Return the (X, Y) coordinate for the center point of the cell that contains the specified text.  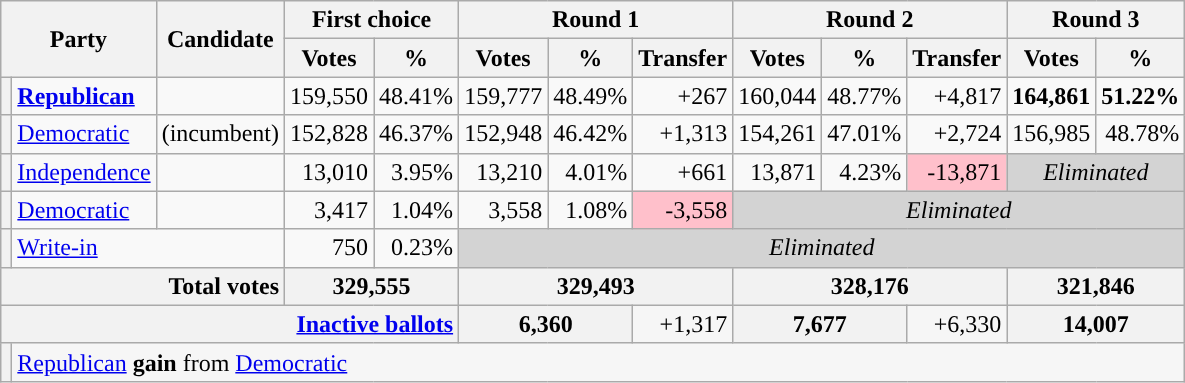
0.23% (416, 248)
-13,871 (957, 172)
Party (78, 39)
Total votes (143, 286)
Candidate (220, 39)
Republican gain from Democratic (598, 362)
13,210 (504, 172)
164,861 (1052, 96)
+1,313 (683, 134)
Inactive ballots (230, 324)
+6,330 (957, 324)
152,948 (504, 134)
329,493 (596, 286)
48.49% (590, 96)
-3,558 (683, 210)
7,677 (820, 324)
46.37% (416, 134)
First choice (372, 20)
14,007 (1096, 324)
47.01% (864, 134)
Round 3 (1096, 20)
159,550 (330, 96)
(incumbent) (220, 134)
1.08% (590, 210)
3,417 (330, 210)
+1,317 (683, 324)
321,846 (1096, 286)
154,261 (778, 134)
51.22% (1140, 96)
Write-in (148, 248)
160,044 (778, 96)
Round 2 (870, 20)
3.95% (416, 172)
4.23% (864, 172)
13,871 (778, 172)
13,010 (330, 172)
152,828 (330, 134)
750 (330, 248)
156,985 (1052, 134)
+661 (683, 172)
6,360 (546, 324)
48.78% (1140, 134)
+2,724 (957, 134)
+4,817 (957, 96)
Republican (84, 96)
48.77% (864, 96)
+267 (683, 96)
48.41% (416, 96)
1.04% (416, 210)
3,558 (504, 210)
328,176 (870, 286)
46.42% (590, 134)
Independence (84, 172)
4.01% (590, 172)
329,555 (372, 286)
159,777 (504, 96)
Round 1 (596, 20)
